Pinpoint the cell where the given text exists, returning its [x, y] midpoint coordinate. 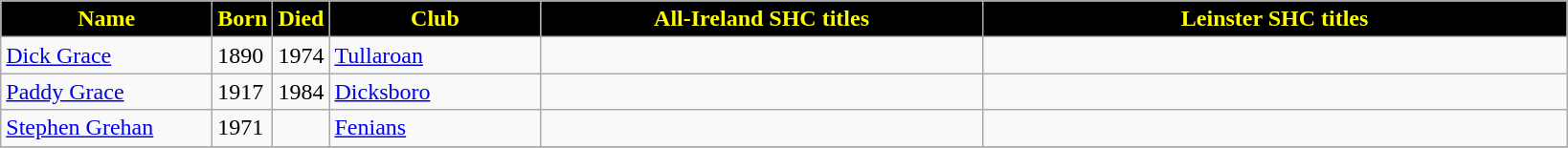
Born [243, 19]
Fenians [435, 128]
1890 [243, 55]
Tullaroan [435, 55]
1974 [301, 55]
1917 [243, 92]
Died [301, 19]
Paddy Grace [107, 92]
1971 [243, 128]
Dicksboro [435, 92]
Stephen Grehan [107, 128]
Leinster SHC titles [1275, 19]
Dick Grace [107, 55]
All-Ireland SHC titles [762, 19]
1984 [301, 92]
Club [435, 19]
Name [107, 19]
